Identify which cell holds the provided text, then report its (x, y) central coordinate. 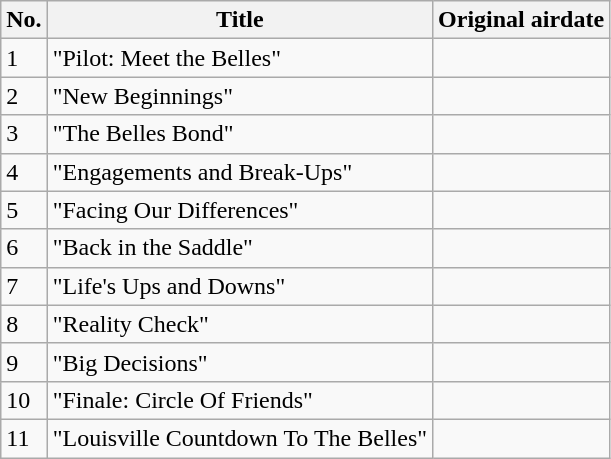
2 (24, 96)
6 (24, 248)
"New Beginnings" (240, 96)
"The Belles Bond" (240, 134)
Original airdate (522, 20)
"Big Decisions" (240, 362)
"Back in the Saddle" (240, 248)
Title (240, 20)
11 (24, 438)
"Facing Our Differences" (240, 210)
"Reality Check" (240, 324)
No. (24, 20)
3 (24, 134)
"Louisville Countdown To The Belles" (240, 438)
"Finale: Circle Of Friends" (240, 400)
8 (24, 324)
"Pilot: Meet the Belles" (240, 58)
9 (24, 362)
1 (24, 58)
4 (24, 172)
"Engagements and Break-Ups" (240, 172)
10 (24, 400)
"Life's Ups and Downs" (240, 286)
7 (24, 286)
5 (24, 210)
